Provide the [X, Y] coordinate of the cell's center where the given text is located.  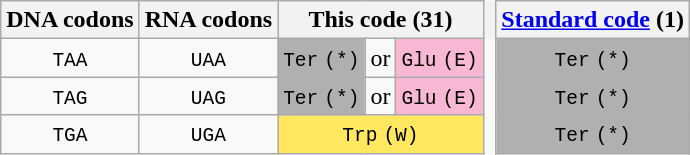
Trp (W) [381, 134]
RNA codons [208, 20]
This code (31) [381, 20]
TGA [70, 134]
UAG [208, 96]
TAG [70, 96]
TAA [70, 58]
DNA codons [70, 20]
UGA [208, 134]
Standard code (1) [593, 20]
UAA [208, 58]
